For the text-containing cell, return its midpoint in (x, y) coordinate format. 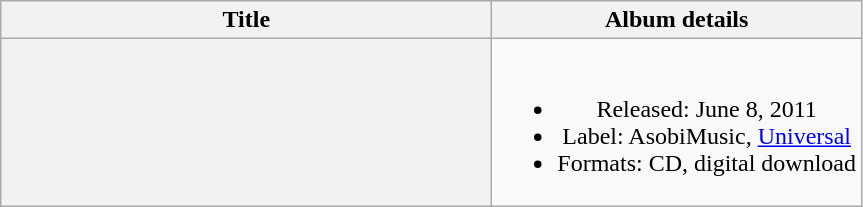
Title (246, 20)
Released: June 8, 2011 Label: AsobiMusic, UniversalFormats: CD, digital download (677, 122)
Album details (677, 20)
